Extract the [x, y] coordinate from the center of the cell holding the provided text.  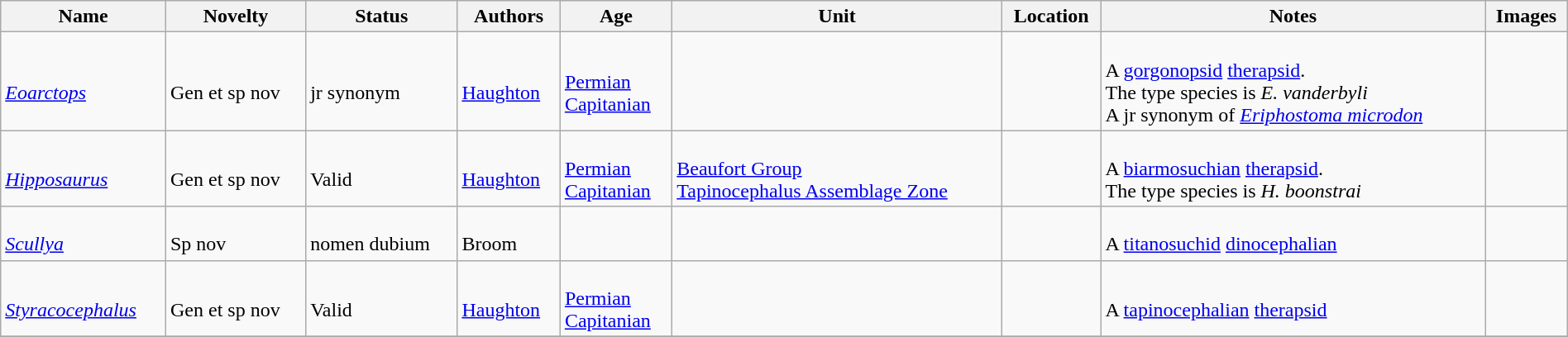
Sp nov [235, 233]
Name [84, 17]
Age [615, 17]
A tapinocephalian therapsid [1293, 298]
Beaufort GroupTapinocephalus Assemblage Zone [837, 168]
Images [1527, 17]
A biarmosuchian therapsid.The type species is H. boonstrai [1293, 168]
Location [1051, 17]
Broom [509, 233]
jr synonym [382, 81]
Authors [509, 17]
A gorgonopsid therapsid.The type species is E. vanderbyliA jr synonym of Eriphostoma microdon [1293, 81]
Eoarctops [84, 81]
Scullya [84, 233]
Hipposaurus [84, 168]
nomen dubium [382, 233]
Styracocephalus [84, 298]
Status [382, 17]
A titanosuchid dinocephalian [1293, 233]
Novelty [235, 17]
Notes [1293, 17]
Unit [837, 17]
